Detect which cell encompasses the target text, then output its [x, y] center coordinate. 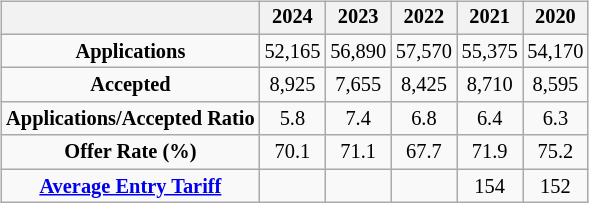
7.4 [358, 119]
57,570 [424, 51]
8,710 [490, 85]
Offer Rate (%) [130, 152]
67.7 [424, 152]
2024 [293, 18]
154 [490, 186]
7,655 [358, 85]
6.4 [490, 119]
70.1 [293, 152]
2020 [556, 18]
71.1 [358, 152]
55,375 [490, 51]
52,165 [293, 51]
6.3 [556, 119]
2022 [424, 18]
Average Entry Tariff [130, 186]
8,595 [556, 85]
6.8 [424, 119]
54,170 [556, 51]
71.9 [490, 152]
56,890 [358, 51]
Accepted [130, 85]
75.2 [556, 152]
2023 [358, 18]
Applications [130, 51]
8,925 [293, 85]
5.8 [293, 119]
Applications/Accepted Ratio [130, 119]
8,425 [424, 85]
2021 [490, 18]
152 [556, 186]
